Extract the (x, y) coordinate from the center of the cell holding the provided text.  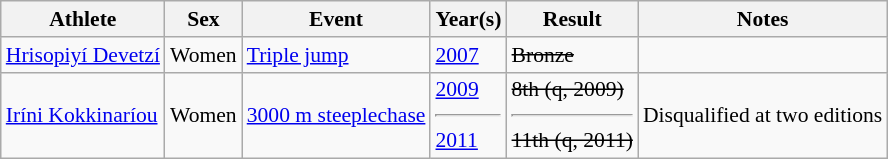
Disqualified at two editions (762, 115)
Athlete (83, 19)
Triple jump (336, 55)
Event (336, 19)
Result (572, 19)
Bronze (572, 55)
3000 m steeplechase (336, 115)
Hrisopiyí Devetzí (83, 55)
Notes (762, 19)
2007 (468, 55)
Sex (204, 19)
20092011 (468, 115)
Year(s) (468, 19)
Iríni Kokkinaríou (83, 115)
8th (q, 2009)11th (q, 2011) (572, 115)
